Return [x, y] of the center of cell containing provided text 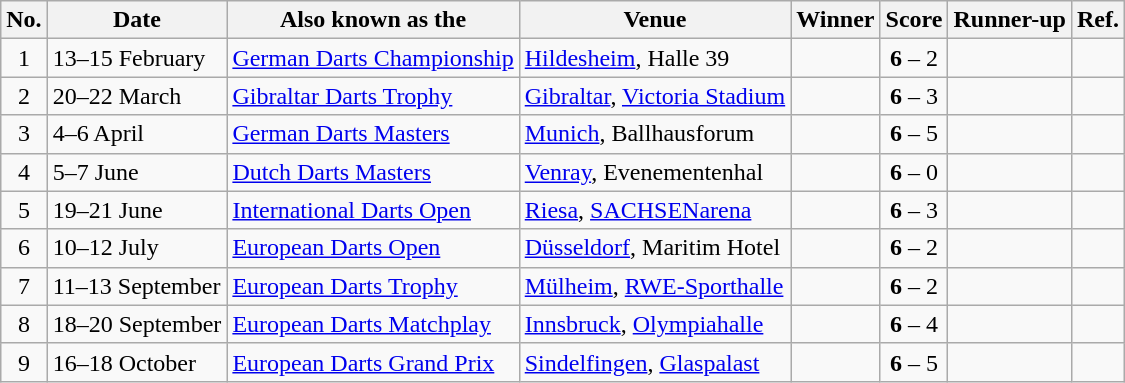
Innsbruck, Olympiahalle [655, 324]
6 – 4 [914, 324]
Venue [655, 20]
Also known as the [373, 20]
2 [24, 96]
European Darts Grand Prix [373, 362]
5 [24, 210]
4 [24, 172]
European Darts Open [373, 248]
16–18 October [137, 362]
10–12 July [137, 248]
Score [914, 20]
Mülheim, RWE-Sporthalle [655, 286]
4–6 April [137, 134]
Date [137, 20]
8 [24, 324]
19–21 June [137, 210]
No. [24, 20]
Düsseldorf, Maritim Hotel [655, 248]
Gibraltar, Victoria Stadium [655, 96]
6 – 0 [914, 172]
3 [24, 134]
9 [24, 362]
7 [24, 286]
1 [24, 58]
Venray, Evenementenhal [655, 172]
International Darts Open [373, 210]
5–7 June [137, 172]
6 [24, 248]
European Darts Matchplay [373, 324]
German Darts Championship [373, 58]
Runner-up [1010, 20]
Winner [836, 20]
11–13 September [137, 286]
Munich, Ballhausforum [655, 134]
Hildesheim, Halle 39 [655, 58]
European Darts Trophy [373, 286]
Ref. [1098, 20]
18–20 September [137, 324]
Gibraltar Darts Trophy [373, 96]
Sindelfingen, Glaspalast [655, 362]
Riesa, SACHSENarena [655, 210]
20–22 March [137, 96]
13–15 February [137, 58]
German Darts Masters [373, 134]
Dutch Darts Masters [373, 172]
